Locate the cell with the specified text and output its (X, Y) center coordinate. 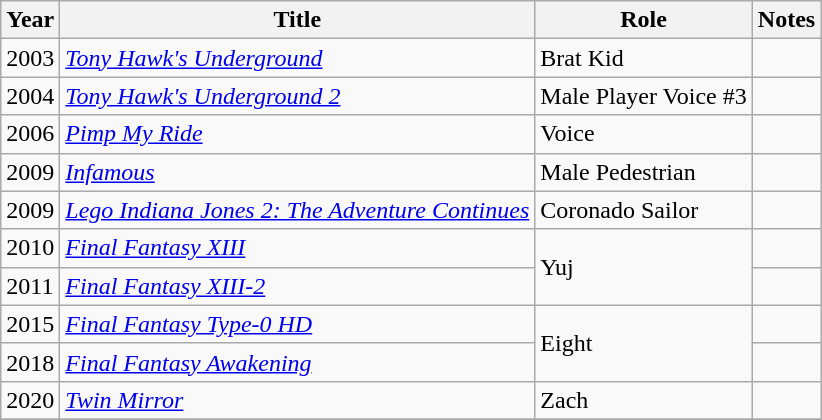
Eight (644, 343)
Tony Hawk's Underground (298, 58)
Final Fantasy Type-0 HD (298, 324)
2018 (30, 362)
Voice (644, 134)
Title (298, 20)
Lego Indiana Jones 2: The Adventure Continues (298, 210)
Year (30, 20)
Brat Kid (644, 58)
Role (644, 20)
Coronado Sailor (644, 210)
Yuj (644, 267)
Final Fantasy XIII (298, 248)
Final Fantasy XIII-2 (298, 286)
Notes (786, 20)
Pimp My Ride (298, 134)
Final Fantasy Awakening (298, 362)
2011 (30, 286)
2010 (30, 248)
2006 (30, 134)
Zach (644, 400)
Male Pedestrian (644, 172)
Tony Hawk's Underground 2 (298, 96)
2003 (30, 58)
2015 (30, 324)
2004 (30, 96)
Twin Mirror (298, 400)
Infamous (298, 172)
Male Player Voice #3 (644, 96)
2020 (30, 400)
